Search for the cell housing the specified text and yield its (X, Y) center coordinate. 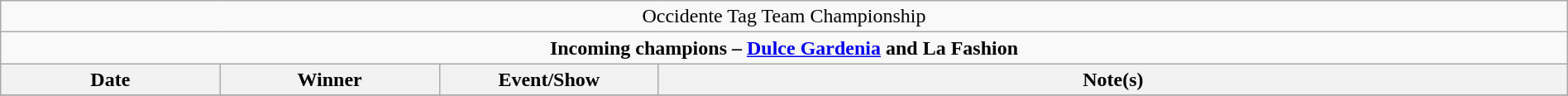
Occidente Tag Team Championship (784, 17)
Event/Show (549, 79)
Incoming champions – Dulce Gardenia and La Fashion (784, 48)
Note(s) (1113, 79)
Date (111, 79)
Winner (329, 79)
